Identify which cell holds the provided text, then report its [X, Y] central coordinate. 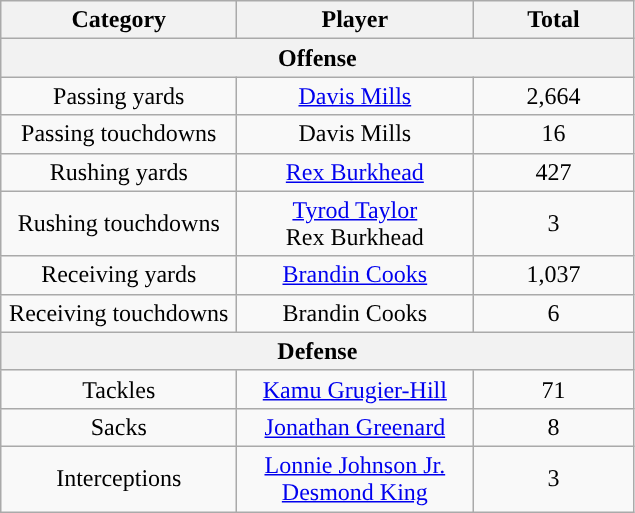
Sacks [119, 427]
2,664 [554, 96]
Receiving touchdowns [119, 313]
Rushing touchdowns [119, 224]
Tyrod TaylorRex Burkhead [355, 224]
Interceptions [119, 478]
16 [554, 134]
Kamu Grugier-Hill [355, 389]
Defense [318, 351]
71 [554, 389]
Lonnie Johnson Jr.Desmond King [355, 478]
Jonathan Greenard [355, 427]
6 [554, 313]
Tackles [119, 389]
1,037 [554, 275]
8 [554, 427]
Rex Burkhead [355, 172]
Passing touchdowns [119, 134]
Total [554, 20]
427 [554, 172]
Passing yards [119, 96]
Rushing yards [119, 172]
Category [119, 20]
Offense [318, 58]
Receiving yards [119, 275]
Player [355, 20]
